Pinpoint the cell where the given text exists, returning its [x, y] midpoint coordinate. 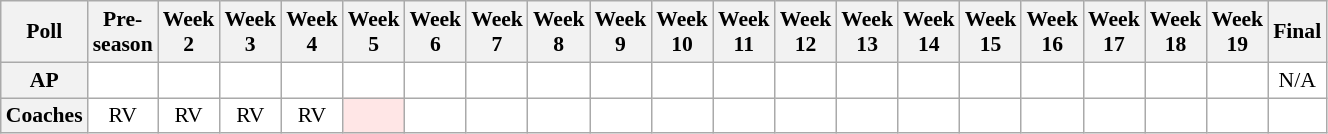
Week8 [559, 32]
Week6 [435, 32]
Final [1297, 32]
Week5 [374, 32]
Week18 [1176, 32]
Week19 [1237, 32]
Week16 [1052, 32]
Week7 [497, 32]
Week12 [806, 32]
Week4 [312, 32]
Week17 [1114, 32]
AP [44, 80]
Week14 [929, 32]
Week2 [189, 32]
Week10 [682, 32]
Coaches [44, 116]
Pre-season [123, 32]
Week11 [744, 32]
Poll [44, 32]
Week9 [621, 32]
Week3 [250, 32]
Week13 [867, 32]
Week15 [991, 32]
N/A [1297, 80]
